Provide the [X, Y] coordinate of the cell's center where the given text is located.  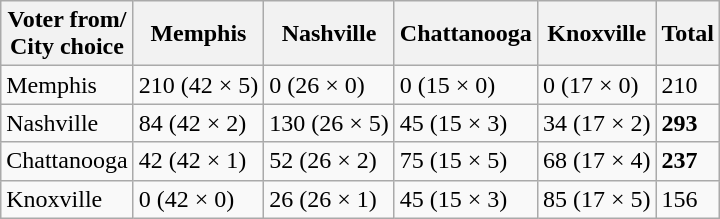
34 (17 × 2) [596, 123]
75 (15 × 5) [466, 161]
0 (42 × 0) [198, 199]
52 (26 × 2) [330, 161]
237 [688, 161]
0 (26 × 0) [330, 85]
Total [688, 34]
68 (17 × 4) [596, 161]
293 [688, 123]
0 (17 × 0) [596, 85]
210 (42 × 5) [198, 85]
130 (26 × 5) [330, 123]
26 (26 × 1) [330, 199]
210 [688, 85]
85 (17 × 5) [596, 199]
156 [688, 199]
Voter from/City choice [67, 34]
0 (15 × 0) [466, 85]
42 (42 × 1) [198, 161]
84 (42 × 2) [198, 123]
